From the cell containing the given text, extract its center point as [X, Y] coordinate. 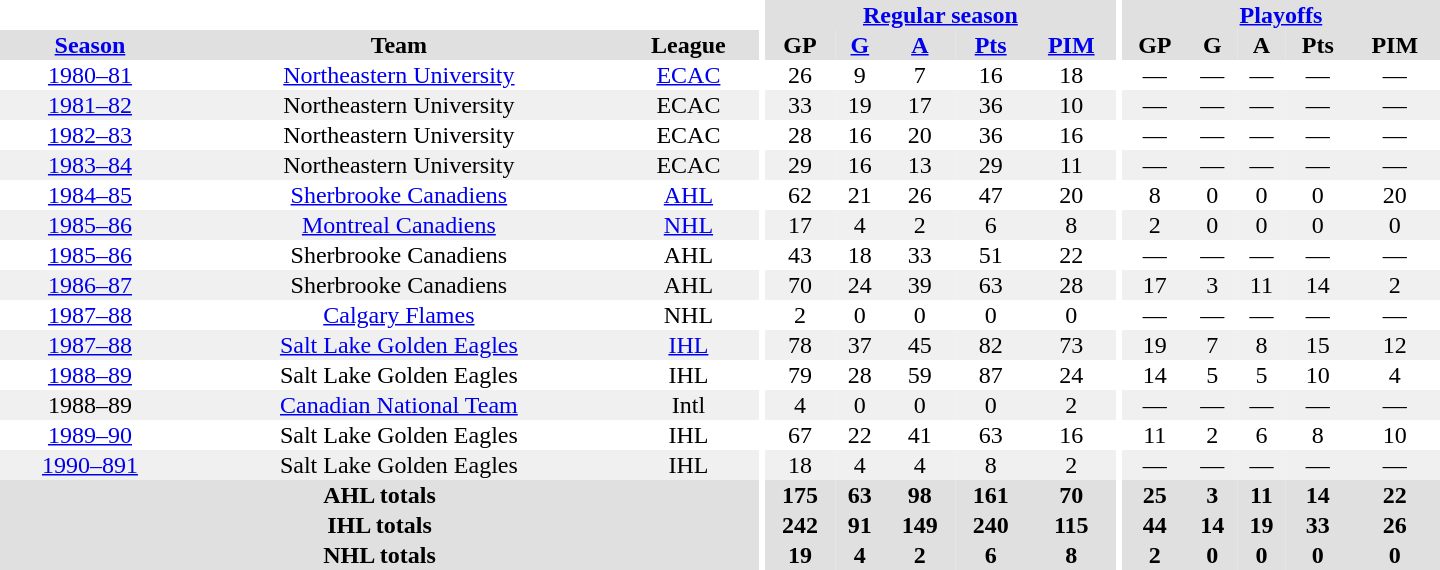
51 [990, 255]
1990–891 [90, 465]
73 [1071, 345]
39 [920, 285]
43 [800, 255]
12 [1395, 345]
175 [800, 495]
78 [800, 345]
Canadian National Team [399, 405]
Montreal Canadiens [399, 225]
13 [920, 165]
21 [860, 195]
98 [920, 495]
45 [920, 345]
1989–90 [90, 435]
Team [399, 45]
87 [990, 375]
League [688, 45]
Season [90, 45]
15 [1318, 345]
161 [990, 495]
41 [920, 435]
IHL totals [380, 525]
242 [800, 525]
59 [920, 375]
9 [860, 75]
1980–81 [90, 75]
82 [990, 345]
1981–82 [90, 105]
Playoffs [1281, 15]
37 [860, 345]
149 [920, 525]
1984–85 [90, 195]
79 [800, 375]
NHL totals [380, 555]
Calgary Flames [399, 315]
Intl [688, 405]
62 [800, 195]
67 [800, 435]
240 [990, 525]
44 [1155, 525]
91 [860, 525]
25 [1155, 495]
1983–84 [90, 165]
1982–83 [90, 135]
47 [990, 195]
AHL totals [380, 495]
1986–87 [90, 285]
115 [1071, 525]
Regular season [940, 15]
